Detect which cell encompasses the target text, then output its [x, y] center coordinate. 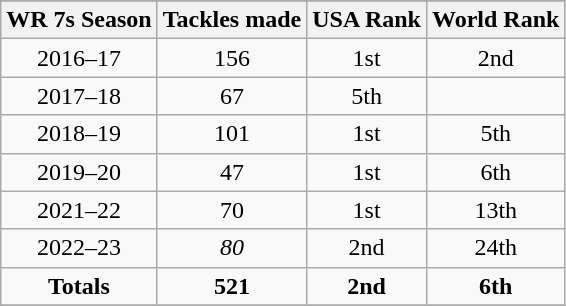
70 [232, 210]
101 [232, 134]
WR 7s Season [79, 20]
24th [495, 248]
80 [232, 248]
2021–22 [79, 210]
World Rank [495, 20]
47 [232, 172]
USA Rank [367, 20]
2019–20 [79, 172]
Totals [79, 286]
Tackles made [232, 20]
13th [495, 210]
521 [232, 286]
2016–17 [79, 58]
2017–18 [79, 96]
2022–23 [79, 248]
67 [232, 96]
2018–19 [79, 134]
156 [232, 58]
